Pinpoint the cell where the given text exists, returning its [X, Y] midpoint coordinate. 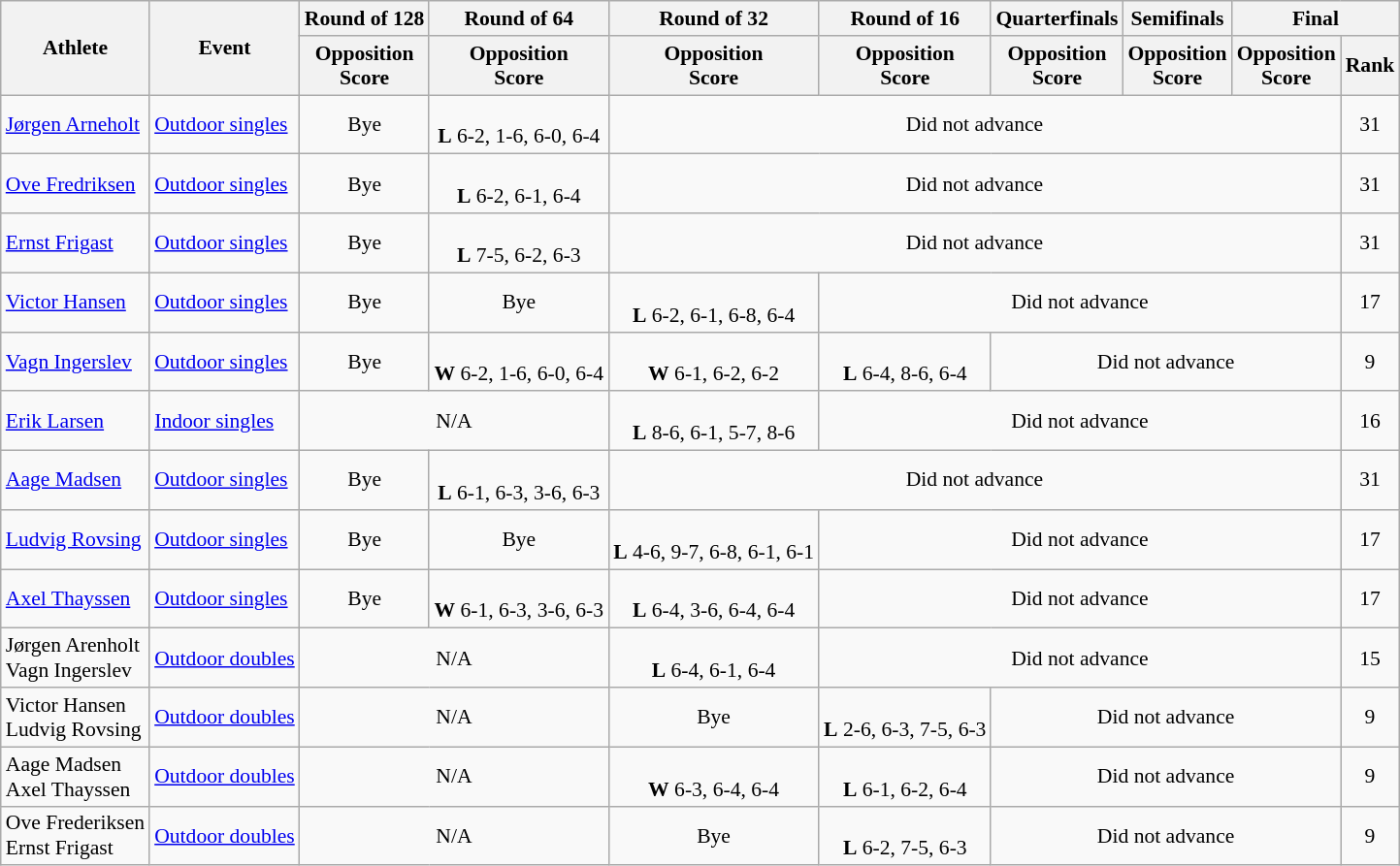
Indoor singles [225, 421]
Round of 128 [365, 18]
L 6-4, 8-6, 6-4 [904, 361]
Final [1316, 18]
Athlete [76, 48]
L 6-1, 6-2, 6-4 [904, 776]
W 6-1, 6-3, 3-6, 6-3 [518, 599]
Jørgen Arenholt Vagn Ingerslev [76, 658]
L 6-2, 1-6, 6-0, 6-4 [518, 124]
Ernst Frigast [76, 242]
Quarterfinals [1057, 18]
Ove Frederiksen Ernst Frigast [76, 836]
Vagn Ingerslev [76, 361]
Rank [1370, 66]
L 4-6, 9-7, 6-8, 6-1, 6-1 [714, 539]
L 6-2, 7-5, 6-3 [904, 836]
L 2-6, 6-3, 7-5, 6-3 [904, 718]
Victor Hansen [76, 303]
Aage Madsen [76, 481]
W 6-1, 6-2, 6-2 [714, 361]
15 [1370, 658]
L 6-2, 6-1, 6-4 [518, 184]
L 7-5, 6-2, 6-3 [518, 242]
Round of 16 [904, 18]
L 8-6, 6-1, 5-7, 8-6 [714, 421]
Jørgen Arneholt [76, 124]
Aage Madsen Axel Thayssen [76, 776]
L 6-1, 6-3, 3-6, 6-3 [518, 481]
Round of 32 [714, 18]
Axel Thayssen [76, 599]
W 6-2, 1-6, 6-0, 6-4 [518, 361]
L 6-2, 6-1, 6-8, 6-4 [714, 303]
Ove Fredriksen [76, 184]
L 6-4, 6-1, 6-4 [714, 658]
L 6-4, 3-6, 6-4, 6-4 [714, 599]
Event [225, 48]
Victor Hansen Ludvig Rovsing [76, 718]
W 6-3, 6-4, 6-4 [714, 776]
Semifinals [1178, 18]
Round of 64 [518, 18]
Ludvig Rovsing [76, 539]
Erik Larsen [76, 421]
16 [1370, 421]
